Search for the cell housing the specified text and yield its (X, Y) center coordinate. 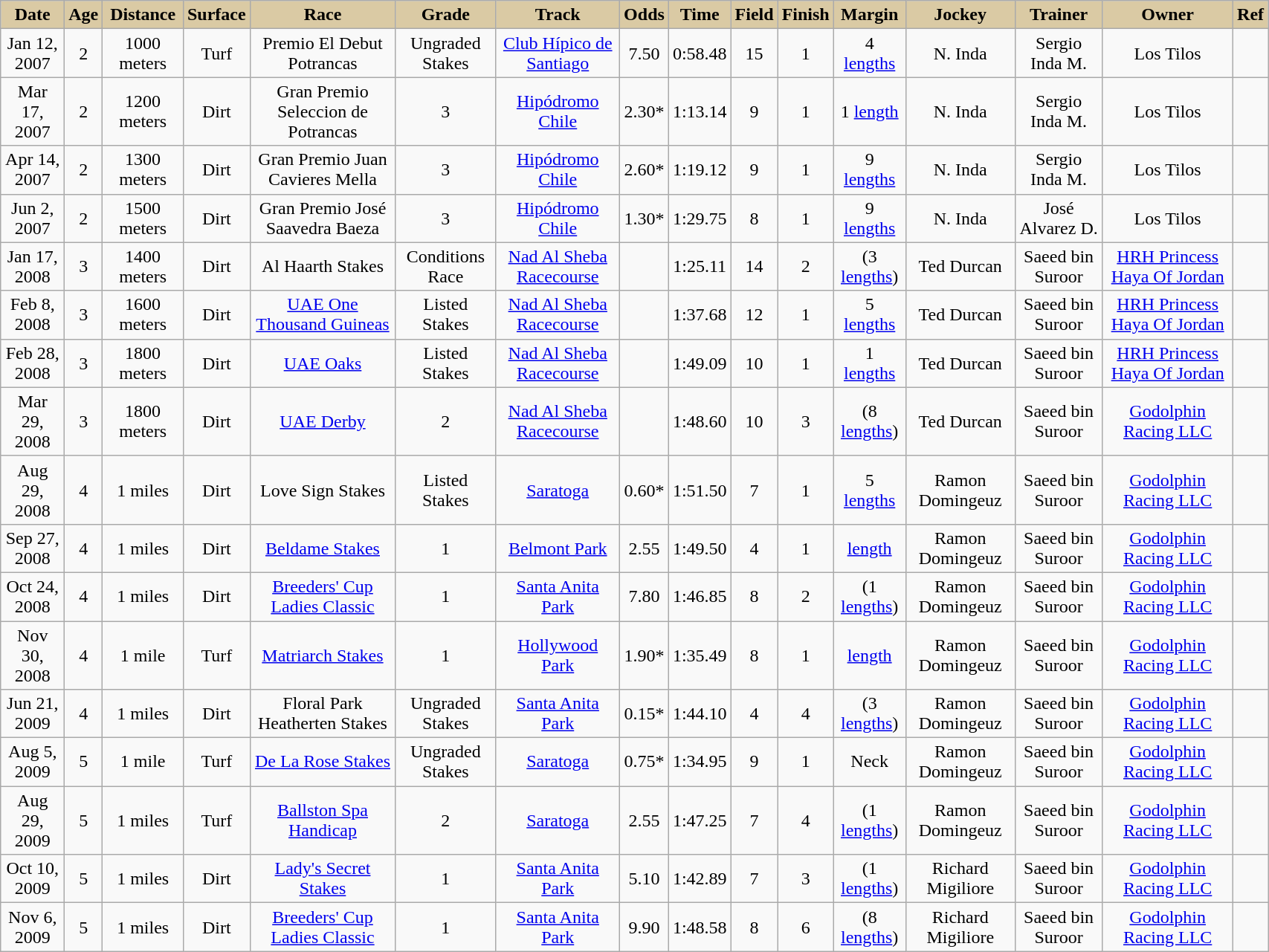
1:51.50 (700, 490)
1:29.75 (700, 218)
1:13.14 (700, 111)
1:48.58 (700, 927)
1:34.95 (700, 762)
UAE One Thousand Guineas (323, 315)
1:46.85 (700, 596)
Jun 21, 2009 (33, 713)
0.60* (645, 490)
1 length (870, 111)
12 (754, 315)
Jockey (960, 15)
1000 meters (143, 54)
Owner (1168, 15)
Odds (645, 15)
1:47.25 (700, 820)
0.15* (645, 713)
Field (754, 15)
UAE Derby (323, 421)
2.30* (645, 111)
José Alvarez D. (1059, 218)
Ref (1250, 15)
Al Haarth Stakes (323, 266)
1500 meters (143, 218)
1:19.12 (700, 169)
1:25.11 (700, 266)
Date (33, 15)
1.30* (645, 218)
Ballston Spa Handicap (323, 820)
Trainer (1059, 15)
Jan 17, 2008 (33, 266)
UAE Oaks (323, 363)
0:58.48 (700, 54)
1:48.60 (700, 421)
4 lengths (870, 54)
De La Rose Stakes (323, 762)
7.80 (645, 596)
Oct 10, 2009 (33, 878)
Conditions Race (446, 266)
Surface (216, 15)
2.60* (645, 169)
15 (754, 54)
Feb 28, 2008 (33, 363)
1:37.68 (700, 315)
14 (754, 266)
1300 meters (143, 169)
Grade (446, 15)
0.75* (645, 762)
Race (323, 15)
Apr 14, 2007 (33, 169)
Finish (806, 15)
1400 meters (143, 266)
Premio El Debut Potrancas (323, 54)
1600 meters (143, 315)
1:49.50 (700, 548)
1:44.10 (700, 713)
Club Hípico de Santiago (558, 54)
1.90* (645, 655)
1:49.09 (700, 363)
Aug 5, 2009 (33, 762)
1200 meters (143, 111)
5.10 (645, 878)
Aug 29, 2009 (33, 820)
Feb 8, 2008 (33, 315)
Sep 27, 2008 (33, 548)
Gran Premio Seleccion de Potrancas (323, 111)
1:35.49 (700, 655)
Gran Premio Juan Cavieres Mella (323, 169)
Neck (870, 762)
6 (806, 927)
Nov 30, 2008 (33, 655)
Matriarch Stakes (323, 655)
Aug 29, 2008 (33, 490)
1 lengths (870, 363)
Beldame Stakes (323, 548)
9.90 (645, 927)
1:42.89 (700, 878)
Love Sign Stakes (323, 490)
7.50 (645, 54)
Age (83, 15)
Margin (870, 15)
Distance (143, 15)
Jan 12, 2007 (33, 54)
Gran Premio José Saavedra Baeza (323, 218)
Lady's Secret Stakes (323, 878)
Time (700, 15)
Hollywood Park (558, 655)
Track (558, 15)
Nov 6, 2009 (33, 927)
Floral Park Heatherten Stakes (323, 713)
Mar 17, 2007 (33, 111)
Mar 29, 2008 (33, 421)
Belmont Park (558, 548)
Oct 24, 2008 (33, 596)
Jun 2, 2007 (33, 218)
